Output the [x, y] coordinate of the center of the cell containing the given text.  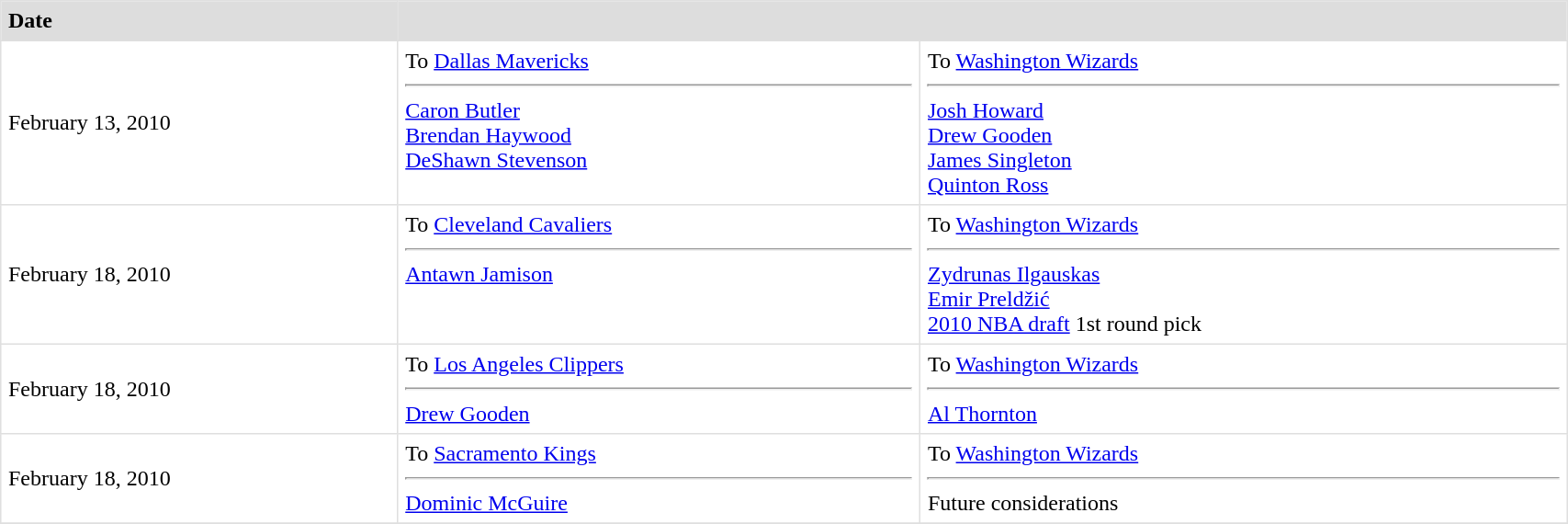
To Washington Wizards Future considerations [1244, 479]
To Dallas Mavericks Caron ButlerBrendan HaywoodDeShawn Stevenson [660, 122]
To Washington Wizards Al Thornton [1244, 389]
February 13, 2010 [199, 122]
To Cleveland Cavaliers Antawn Jamison [660, 275]
To Los Angeles Clippers Drew Gooden [660, 389]
Date [199, 21]
To Washington Wizards Josh HowardDrew GoodenJames SingletonQuinton Ross [1244, 122]
To Washington Wizards Zydrunas IlgauskasEmir Preldžić2010 NBA draft 1st round pick [1244, 275]
To Sacramento Kings Dominic McGuire [660, 479]
